Provide the (x, y) coordinate of the cell's center where the given text is located.  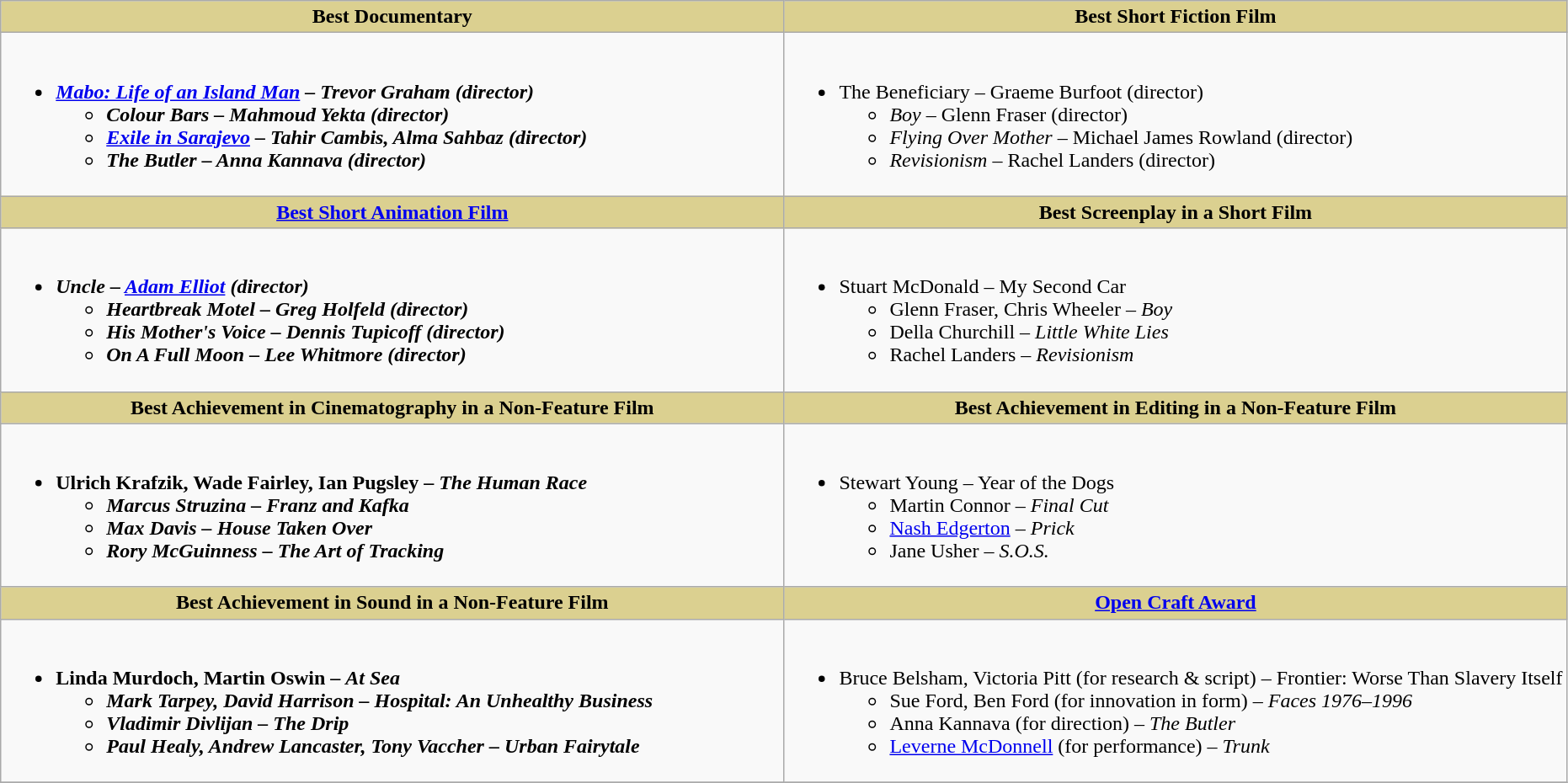
Stewart Young – Year of the DogsMartin Connor – Final CutNash Edgerton – PrickJane Usher – S.O.S. (1176, 505)
Best Achievement in Sound in a Non-Feature Film (392, 603)
Open Craft Award (1176, 603)
Best Achievement in Editing in a Non-Feature Film (1176, 407)
Stuart McDonald – My Second CarGlenn Fraser, Chris Wheeler – BoyDella Churchill – Little White LiesRachel Landers – Revisionism (1176, 310)
Best Documentary (392, 17)
Best Achievement in Cinematography in a Non-Feature Film (392, 407)
Best Short Fiction Film (1176, 17)
Best Short Animation Film (392, 212)
Best Screenplay in a Short Film (1176, 212)
